Scan for the cell matching the given text and deliver its (X, Y) coordinate at center. 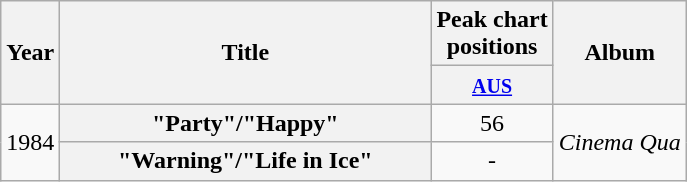
1984 (30, 142)
- (492, 161)
AUS (492, 85)
Cinema Qua (620, 142)
Title (246, 52)
56 (492, 123)
"Party"/"Happy" (246, 123)
Album (620, 52)
Peak chartpositions (492, 34)
"Warning"/"Life in Ice" (246, 161)
Year (30, 52)
